Locate the cell with the specified text and output its [X, Y] center coordinate. 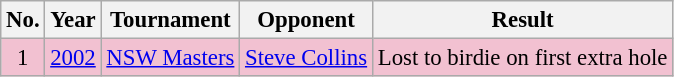
2002 [73, 58]
Year [73, 20]
Opponent [306, 20]
NSW Masters [170, 58]
Steve Collins [306, 58]
Lost to birdie on first extra hole [522, 58]
Result [522, 20]
1 [23, 58]
Tournament [170, 20]
No. [23, 20]
